Detect which cell encompasses the target text, then output its [X, Y] center coordinate. 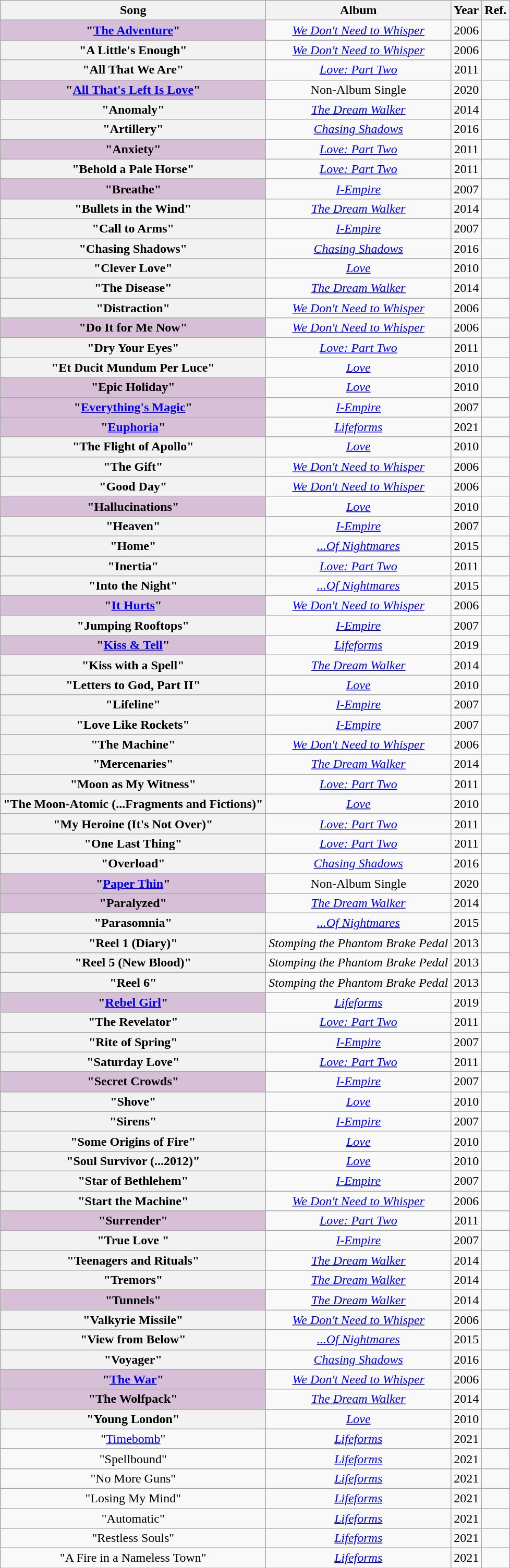
"Paper Thin" [133, 884]
"Timebomb" [133, 1439]
"Restless Souls" [133, 1538]
"Saturday Love" [133, 1062]
"Into the Night" [133, 586]
"Lifeline" [133, 705]
"Rebel Girl" [133, 1002]
"Behold a Pale Horse" [133, 169]
"The Revelator" [133, 1022]
"Dry Your Eyes" [133, 348]
"Voyager" [133, 1359]
"Call to Arms" [133, 228]
"Valkyrie Missile" [133, 1320]
"Reel 6" [133, 983]
"Star of Bethlehem" [133, 1181]
"Reel 1 (Diary)" [133, 943]
"Distraction" [133, 308]
"Surrender" [133, 1221]
"Tremors" [133, 1280]
"One Last Thing" [133, 843]
"Soul Survivor (...2012)" [133, 1161]
"Overload" [133, 863]
"Sirens" [133, 1121]
"Clever Love" [133, 268]
"The War" [133, 1379]
"A Little's Enough" [133, 50]
Year [466, 10]
"All That's Left Is Love" [133, 90]
"The Moon-Atomic (...Fragments and Fictions)" [133, 804]
"Home" [133, 546]
"Kiss & Tell" [133, 645]
"The Gift" [133, 467]
"Everything's Magic" [133, 407]
"Bullets in the Wind" [133, 209]
"Kiss with a Spell" [133, 665]
"Heaven" [133, 526]
"A Fire in a Nameless Town" [133, 1558]
"Love Like Rockets" [133, 725]
"The Wolfpack" [133, 1399]
"Moon as My Witness" [133, 784]
"Automatic" [133, 1518]
"Hallucinations" [133, 506]
"Anxiety" [133, 149]
"My Heroine (It's Not Over)" [133, 824]
"Do It for Me Now" [133, 328]
"Start the Machine" [133, 1200]
"Euphoria" [133, 427]
"The Machine" [133, 744]
"Secret Crowds" [133, 1082]
"Artillery" [133, 129]
"Epic Holiday" [133, 387]
"Spellbound" [133, 1459]
"Chasing Shadows" [133, 249]
"Rite of Spring" [133, 1042]
"Inertia" [133, 566]
"Young London" [133, 1419]
"All That We Are" [133, 70]
"Letters to God, Part II" [133, 685]
"Teenagers and Rituals" [133, 1260]
"Jumping Rooftops" [133, 626]
"True Love " [133, 1241]
Album [359, 10]
"Breathe" [133, 189]
"The Flight of Apollo" [133, 447]
"Mercenaries" [133, 764]
"Shove" [133, 1101]
Ref. [495, 10]
"Tunnels" [133, 1300]
"Et Ducit Mundum Per Luce" [133, 367]
"The Disease" [133, 288]
"Losing My Mind" [133, 1498]
"Paralyzed" [133, 903]
"Some Origins of Fire" [133, 1141]
"Anomaly" [133, 109]
"Parasomnia" [133, 923]
"Good Day" [133, 486]
"The Adventure" [133, 30]
"It Hurts" [133, 606]
Song [133, 10]
"Reel 5 (New Blood)" [133, 963]
"View from Below" [133, 1340]
"No More Guns" [133, 1478]
